Search for the cell housing the specified text and yield its [x, y] center coordinate. 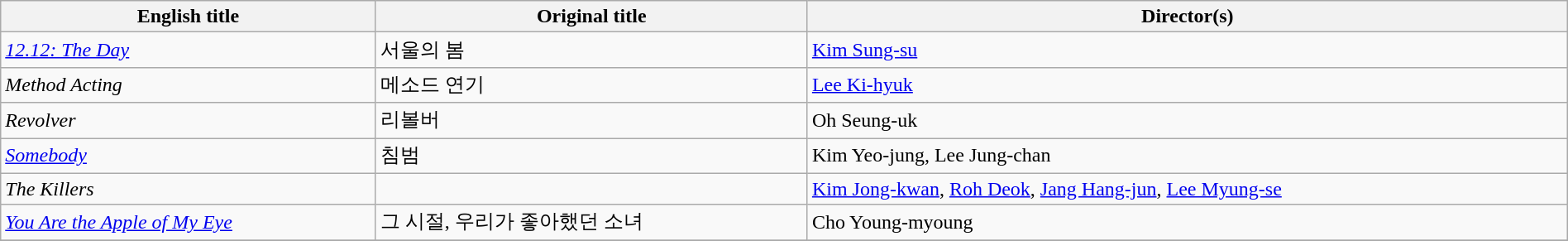
Somebody [189, 156]
English title [189, 17]
The Killers [189, 189]
Original title [591, 17]
Kim Sung-su [1188, 50]
You Are the Apple of My Eye [189, 222]
Cho Young-myoung [1188, 222]
Kim Yeo-jung, Lee Jung-chan [1188, 156]
Director(s) [1188, 17]
Kim Jong-kwan, Roh Deok, Jang Hang-jun, Lee Myung-se [1188, 189]
Revolver [189, 121]
Lee Ki-hyuk [1188, 84]
그 시절, 우리가 좋아했던 소녀 [591, 222]
Method Acting [189, 84]
12.12: The Day [189, 50]
서울의 봄 [591, 50]
침범 [591, 156]
메소드 연기 [591, 84]
Oh Seung-uk [1188, 121]
리볼버 [591, 121]
